Pinpoint the cell where the given text exists, returning its (X, Y) midpoint coordinate. 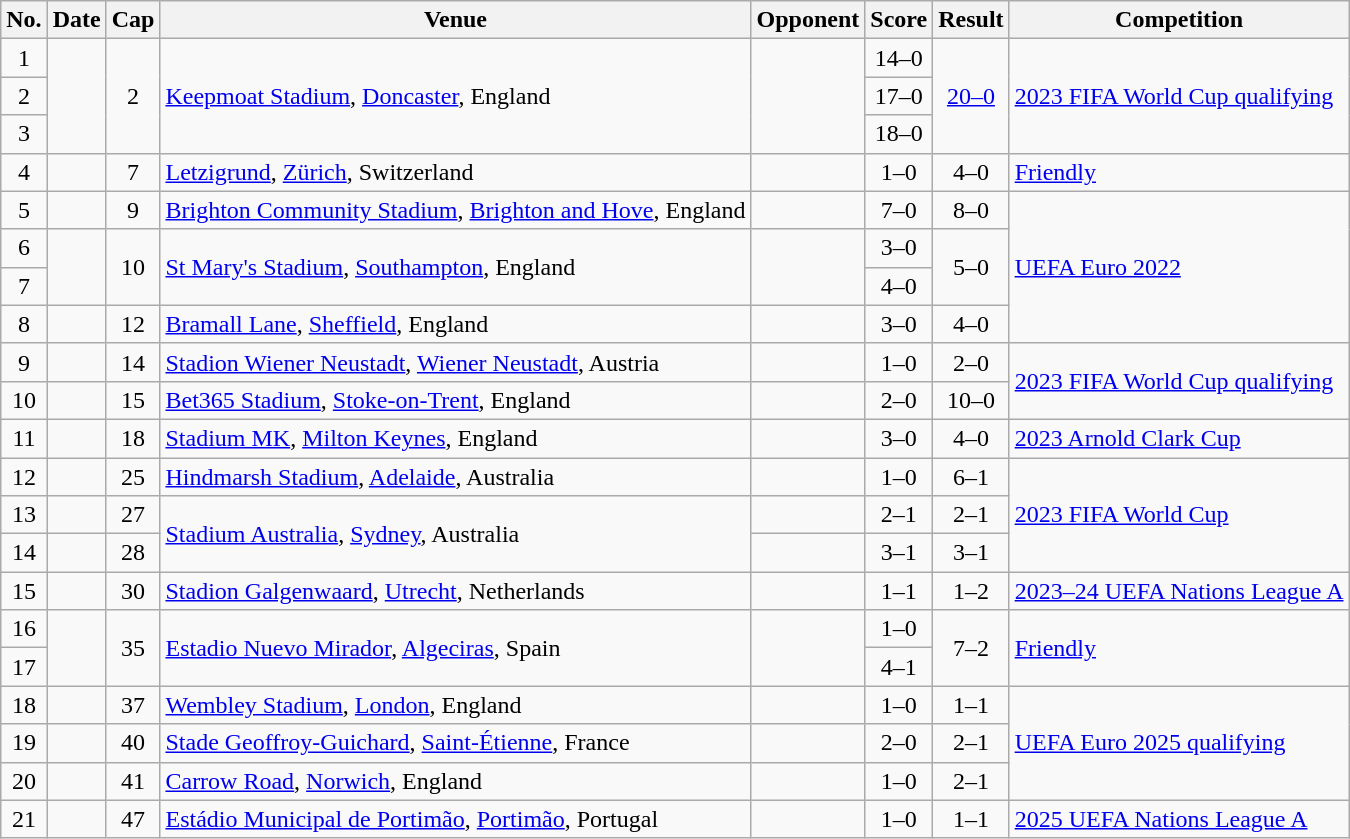
10–0 (971, 400)
5–0 (971, 267)
18–0 (899, 134)
Score (899, 20)
37 (133, 705)
Stadion Wiener Neustadt, Wiener Neustadt, Austria (456, 362)
Estádio Municipal de Portimão, Portimão, Portugal (456, 819)
7–0 (899, 210)
1–2 (971, 591)
Letzigrund, Zürich, Switzerland (456, 172)
Stadion Galgenwaard, Utrecht, Netherlands (456, 591)
35 (133, 648)
Hindmarsh Stadium, Adelaide, Australia (456, 477)
4 (24, 172)
Bramall Lane, Sheffield, England (456, 324)
7–2 (971, 648)
Keepmoat Stadium, Doncaster, England (456, 96)
4–1 (899, 667)
20 (24, 781)
Stade Geoffroy-Guichard, Saint-Étienne, France (456, 743)
Opponent (808, 20)
6 (24, 248)
47 (133, 819)
17 (24, 667)
Competition (1179, 20)
Bet365 Stadium, Stoke-on-Trent, England (456, 400)
8 (24, 324)
1 (24, 58)
5 (24, 210)
Stadium MK, Milton Keynes, England (456, 438)
30 (133, 591)
2023 Arnold Clark Cup (1179, 438)
Brighton Community Stadium, Brighton and Hove, England (456, 210)
Cap (133, 20)
20–0 (971, 96)
Result (971, 20)
Wembley Stadium, London, England (456, 705)
2025 UEFA Nations League A (1179, 819)
13 (24, 515)
Venue (456, 20)
14–0 (899, 58)
No. (24, 20)
16 (24, 629)
Estadio Nuevo Mirador, Algeciras, Spain (456, 648)
17–0 (899, 96)
Stadium Australia, Sydney, Australia (456, 534)
19 (24, 743)
UEFA Euro 2022 (1179, 267)
25 (133, 477)
8–0 (971, 210)
Carrow Road, Norwich, England (456, 781)
2023 FIFA World Cup (1179, 515)
Date (76, 20)
2023–24 UEFA Nations League A (1179, 591)
3 (24, 134)
41 (133, 781)
40 (133, 743)
27 (133, 515)
UEFA Euro 2025 qualifying (1179, 743)
6–1 (971, 477)
St Mary's Stadium, Southampton, England (456, 267)
11 (24, 438)
21 (24, 819)
28 (133, 553)
